Capture the cell that displays the provided text and extract its (x, y) central coordinate. 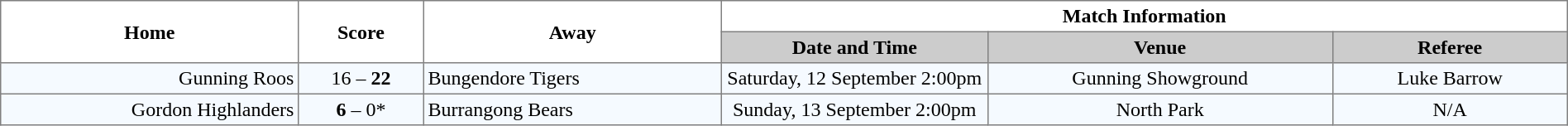
Gunning Roos (150, 79)
North Park (1159, 109)
Date and Time (854, 47)
Burrangong Bears (572, 109)
Home (150, 31)
Away (572, 31)
Score (361, 31)
Match Information (1145, 17)
16 – 22 (361, 79)
Sunday, 13 September 2:00pm (854, 109)
Gunning Showground (1159, 79)
Gordon Highlanders (150, 109)
Venue (1159, 47)
Bungendore Tigers (572, 79)
Referee (1450, 47)
6 – 0* (361, 109)
Saturday, 12 September 2:00pm (854, 79)
N/A (1450, 109)
Luke Barrow (1450, 79)
